Provide the [x, y] coordinate of the cell's center where the given text is located.  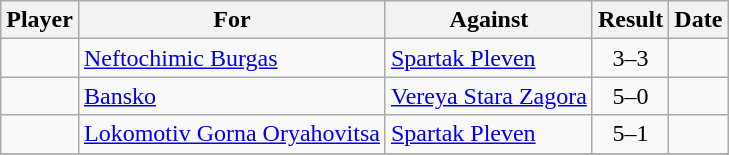
Vereya Stara Zagora [488, 96]
For [232, 20]
5–1 [630, 134]
Result [630, 20]
Date [698, 20]
Lokomotiv Gorna Oryahovitsa [232, 134]
Player [40, 20]
Neftochimic Burgas [232, 58]
Against [488, 20]
Bansko [232, 96]
3–3 [630, 58]
5–0 [630, 96]
